For the text-containing cell, return its midpoint in (x, y) coordinate format. 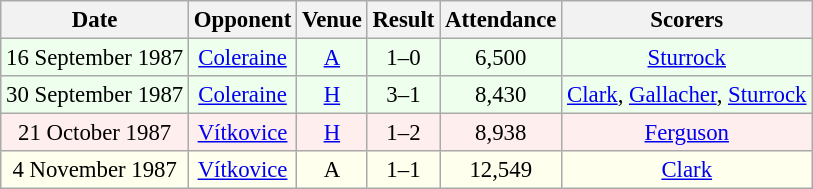
12,549 (501, 170)
Result (404, 20)
Scorers (687, 20)
Clark, Gallacher, Sturrock (687, 95)
3–1 (404, 95)
Clark (687, 170)
6,500 (501, 58)
1–0 (404, 58)
8,938 (501, 133)
4 November 1987 (95, 170)
Attendance (501, 20)
Venue (332, 20)
Sturrock (687, 58)
8,430 (501, 95)
1–1 (404, 170)
Ferguson (687, 133)
Date (95, 20)
16 September 1987 (95, 58)
Opponent (243, 20)
1–2 (404, 133)
30 September 1987 (95, 95)
21 October 1987 (95, 133)
